Output the [X, Y] coordinate of the center of the cell containing the given text.  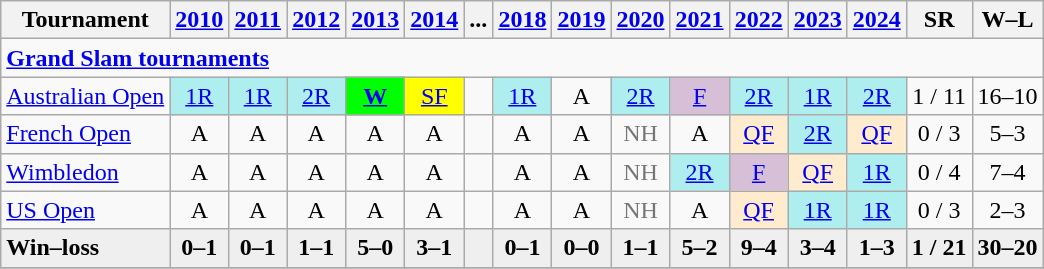
1 / 21 [939, 248]
5–0 [376, 248]
French Open [86, 134]
2020 [640, 20]
2021 [700, 20]
30–20 [1008, 248]
0–0 [582, 248]
2011 [258, 20]
5–2 [700, 248]
2022 [758, 20]
2010 [200, 20]
5–3 [1008, 134]
... [478, 20]
1 / 11 [939, 96]
2019 [582, 20]
Australian Open [86, 96]
SR [939, 20]
2023 [818, 20]
0 / 4 [939, 172]
Tournament [86, 20]
7–4 [1008, 172]
16–10 [1008, 96]
SF [434, 96]
2–3 [1008, 210]
Win–loss [86, 248]
Wimbledon [86, 172]
US Open [86, 210]
2018 [522, 20]
9–4 [758, 248]
W [376, 96]
2014 [434, 20]
2012 [316, 20]
2013 [376, 20]
Grand Slam tournaments [522, 58]
2024 [876, 20]
3–4 [818, 248]
3–1 [434, 248]
W–L [1008, 20]
1–3 [876, 248]
